Extract the (X, Y) coordinate from the center of the cell holding the provided text.  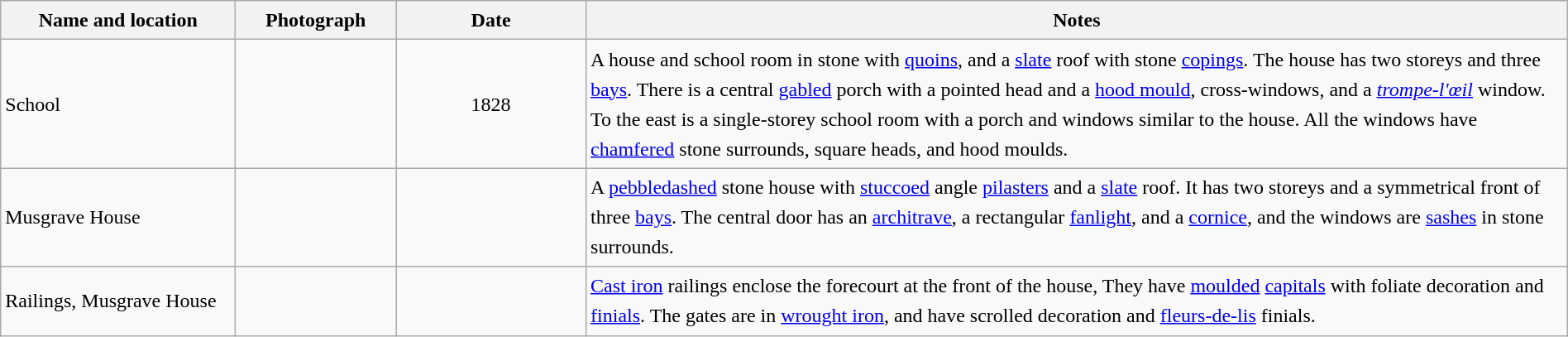
1828 (491, 104)
Name and location (118, 20)
Railings, Musgrave House (118, 301)
School (118, 104)
Date (491, 20)
Musgrave House (118, 217)
Notes (1077, 20)
Photograph (316, 20)
